Output the [x, y] coordinate of the center of the cell containing the given text.  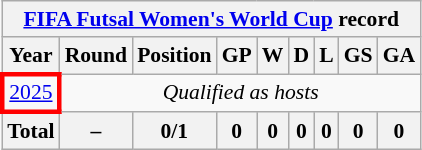
W [273, 56]
Total [30, 132]
D [301, 56]
Round [96, 56]
L [326, 56]
Position [174, 56]
GP [237, 56]
FIFA Futsal Women's World Cup record [211, 19]
0/1 [174, 132]
GA [400, 56]
GS [358, 56]
– [96, 132]
2025 [30, 94]
Qualified as hosts [240, 94]
Year [30, 56]
